Extract the [X, Y] coordinate from the center of the cell holding the provided text.  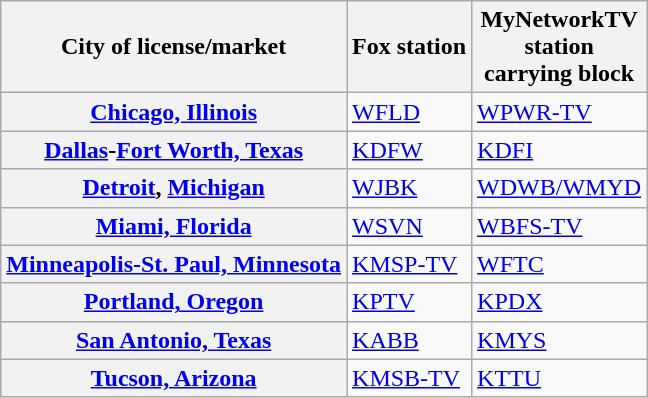
Portland, Oregon [174, 302]
Minneapolis-St. Paul, Minnesota [174, 264]
San Antonio, Texas [174, 340]
WSVN [410, 226]
Dallas-Fort Worth, Texas [174, 150]
Fox station [410, 47]
Chicago, Illinois [174, 112]
KDFI [560, 150]
KPTV [410, 302]
WJBK [410, 188]
KPDX [560, 302]
WFTC [560, 264]
KMSP-TV [410, 264]
KABB [410, 340]
Detroit, Michigan [174, 188]
Miami, Florida [174, 226]
KDFW [410, 150]
Tucson, Arizona [174, 378]
KTTU [560, 378]
WFLD [410, 112]
MyNetworkTVstationcarrying block [560, 47]
KMYS [560, 340]
KMSB-TV [410, 378]
WPWR-TV [560, 112]
City of license/market [174, 47]
WBFS-TV [560, 226]
WDWB/WMYD [560, 188]
